Detect which cell encompasses the target text, then output its (x, y) center coordinate. 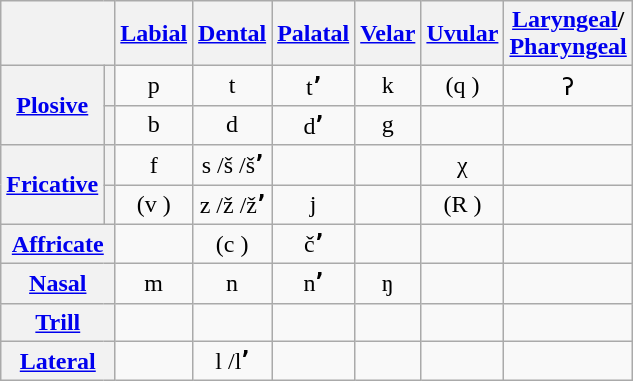
z /ž /žʼ (232, 204)
nʼ (314, 284)
m (154, 284)
dʼ (314, 125)
Laryngeal/Pharyngeal (568, 34)
(q ) (462, 86)
d (232, 125)
n (232, 284)
t (232, 86)
čʼ (314, 244)
Dental (232, 34)
ʔ (568, 86)
tʼ (314, 86)
j (314, 204)
k (388, 86)
Lateral (58, 361)
(c ) (232, 244)
s /š /šʼ (232, 165)
Plosive (52, 106)
l /lʼ (232, 361)
Nasal (58, 284)
g (388, 125)
Labial (154, 34)
(v ) (154, 204)
f (154, 165)
χ (462, 165)
Trill (58, 322)
Affricate (58, 244)
Uvular (462, 34)
b (154, 125)
Palatal (314, 34)
Fricative (52, 184)
ŋ (388, 284)
p (154, 86)
(R ) (462, 204)
Velar (388, 34)
